Output the [X, Y] coordinate of the center of the cell containing the given text.  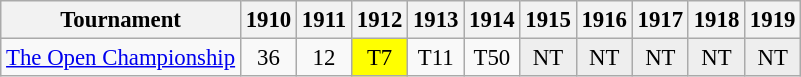
T11 [436, 58]
Tournament [121, 20]
T50 [492, 58]
36 [268, 58]
1918 [716, 20]
1912 [379, 20]
12 [324, 58]
1914 [492, 20]
1917 [660, 20]
T7 [379, 58]
1919 [773, 20]
1911 [324, 20]
1913 [436, 20]
1910 [268, 20]
1916 [604, 20]
1915 [548, 20]
The Open Championship [121, 58]
